Capture the cell that displays the provided text and extract its (x, y) central coordinate. 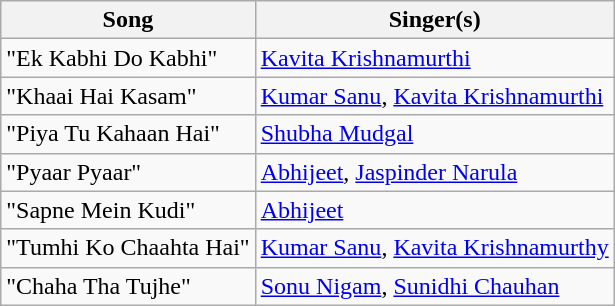
Abhijeet, Jaspinder Narula (434, 172)
Kumar Sanu, Kavita Krishnamurthi (434, 96)
Singer(s) (434, 20)
Kumar Sanu, Kavita Krishnamurthy (434, 248)
"Tumhi Ko Chaahta Hai" (128, 248)
Kavita Krishnamurthi (434, 58)
"Chaha Tha Tujhe" (128, 286)
"Sapne Mein Kudi" (128, 210)
Shubha Mudgal (434, 134)
"Piya Tu Kahaan Hai" (128, 134)
Song (128, 20)
Abhijeet (434, 210)
"Khaai Hai Kasam" (128, 96)
"Pyaar Pyaar" (128, 172)
"Ek Kabhi Do Kabhi" (128, 58)
Sonu Nigam, Sunidhi Chauhan (434, 286)
